Return the [X, Y] coordinate for the center point of the cell that contains the specified text.  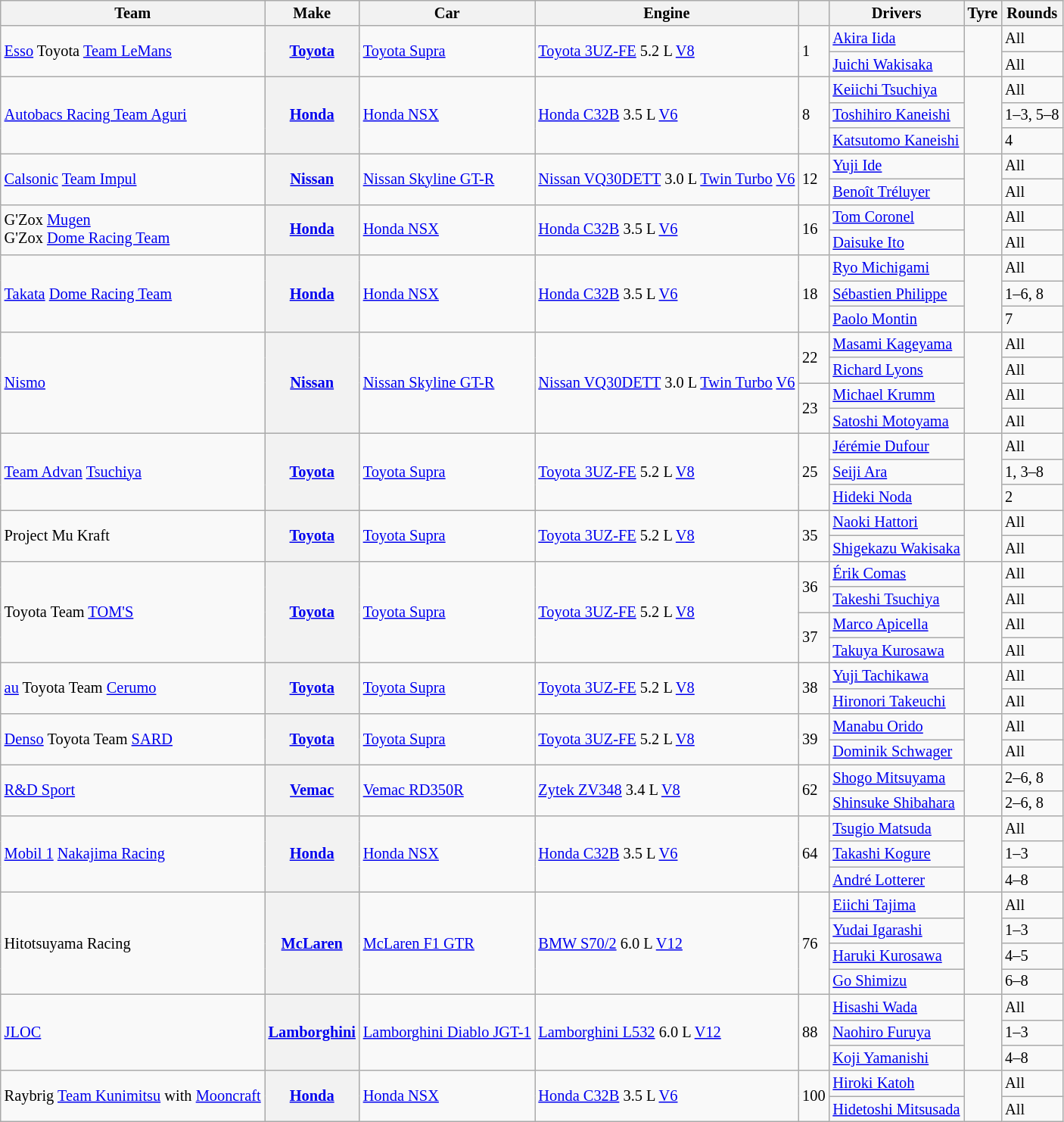
Richard Lyons [896, 370]
Yuji Ide [896, 166]
Team [133, 13]
Sébastien Philippe [896, 294]
Yudai Igarashi [896, 930]
Go Shimizu [896, 981]
Autobacs Racing Team Aguri [133, 115]
Shinsuke Shibahara [896, 803]
16 [814, 230]
8 [814, 115]
McLaren F1 GTR [447, 943]
Engine [666, 13]
2 [1032, 497]
36 [814, 586]
Ryo Michigami [896, 268]
Paolo Montin [896, 319]
Vemac RD350R [447, 790]
Rounds [1032, 13]
Keiichi Tsuchiya [896, 89]
G'Zox MugenG'Zox Dome Racing Team [133, 230]
Calsonic Team Impul [133, 179]
Naoki Hattori [896, 522]
Takashi Kogure [896, 854]
Nismo [133, 383]
Takuya Kurosawa [896, 650]
23 [814, 407]
Raybrig Team Kunimitsu with Mooncraft [133, 1096]
Project Mu Kraft [133, 535]
Lamborghini Diablo JGT-1 [447, 1033]
Dominik Schwager [896, 752]
au Toyota Team Cerumo [133, 687]
Lamborghini [312, 1033]
Zytek ZV348 3.4 L V8 [666, 790]
Make [312, 13]
4 [1032, 141]
Eiichi Tajima [896, 905]
7 [1032, 319]
R&D Sport [133, 790]
64 [814, 854]
Akira Iida [896, 39]
Esso Toyota Team LeMans [133, 51]
Hisashi Wada [896, 1007]
12 [814, 179]
Michael Krumm [896, 395]
Car [447, 13]
Mobil 1 Nakajima Racing [133, 854]
Hironori Takeuchi [896, 701]
62 [814, 790]
Vemac [312, 790]
McLaren [312, 943]
Tsugio Matsuda [896, 828]
Jérémie Dufour [896, 446]
Drivers [896, 13]
Tom Coronel [896, 217]
Shogo Mitsuyama [896, 778]
Denso Toyota Team SARD [133, 739]
Daisuke Ito [896, 242]
Yuji Tachikawa [896, 675]
Takata Dome Racing Team [133, 294]
Toyota Team TOM'S [133, 612]
Naohiro Furuya [896, 1033]
18 [814, 294]
Seiji Ara [896, 472]
Benoît Tréluyer [896, 192]
BMW S70/2 6.0 L V12 [666, 943]
35 [814, 535]
25 [814, 471]
Hiroki Katoh [896, 1083]
4–5 [1032, 956]
1 [814, 51]
Tyre [983, 13]
1–6, 8 [1032, 294]
1–3, 5–8 [1032, 115]
Hidetoshi Mitsusada [896, 1109]
100 [814, 1096]
Toshihiro Kaneishi [896, 115]
88 [814, 1033]
Masami Kageyama [896, 344]
Haruki Kurosawa [896, 956]
André Lotterer [896, 880]
Hideki Noda [896, 497]
Koji Yamanishi [896, 1058]
Manabu Orido [896, 727]
1, 3–8 [1032, 472]
Lamborghini L532 6.0 L V12 [666, 1033]
Shigekazu Wakisaka [896, 548]
Marco Apicella [896, 625]
22 [814, 357]
Satoshi Motoyama [896, 421]
Érik Comas [896, 574]
37 [814, 637]
76 [814, 943]
Katsutomo Kaneishi [896, 141]
Juichi Wakisaka [896, 64]
6–8 [1032, 981]
JLOC [133, 1033]
Takeshi Tsuchiya [896, 599]
38 [814, 687]
39 [814, 739]
Team Advan Tsuchiya [133, 471]
Hitotsuyama Racing [133, 943]
